Identify which cell holds the provided text, then report its [x, y] central coordinate. 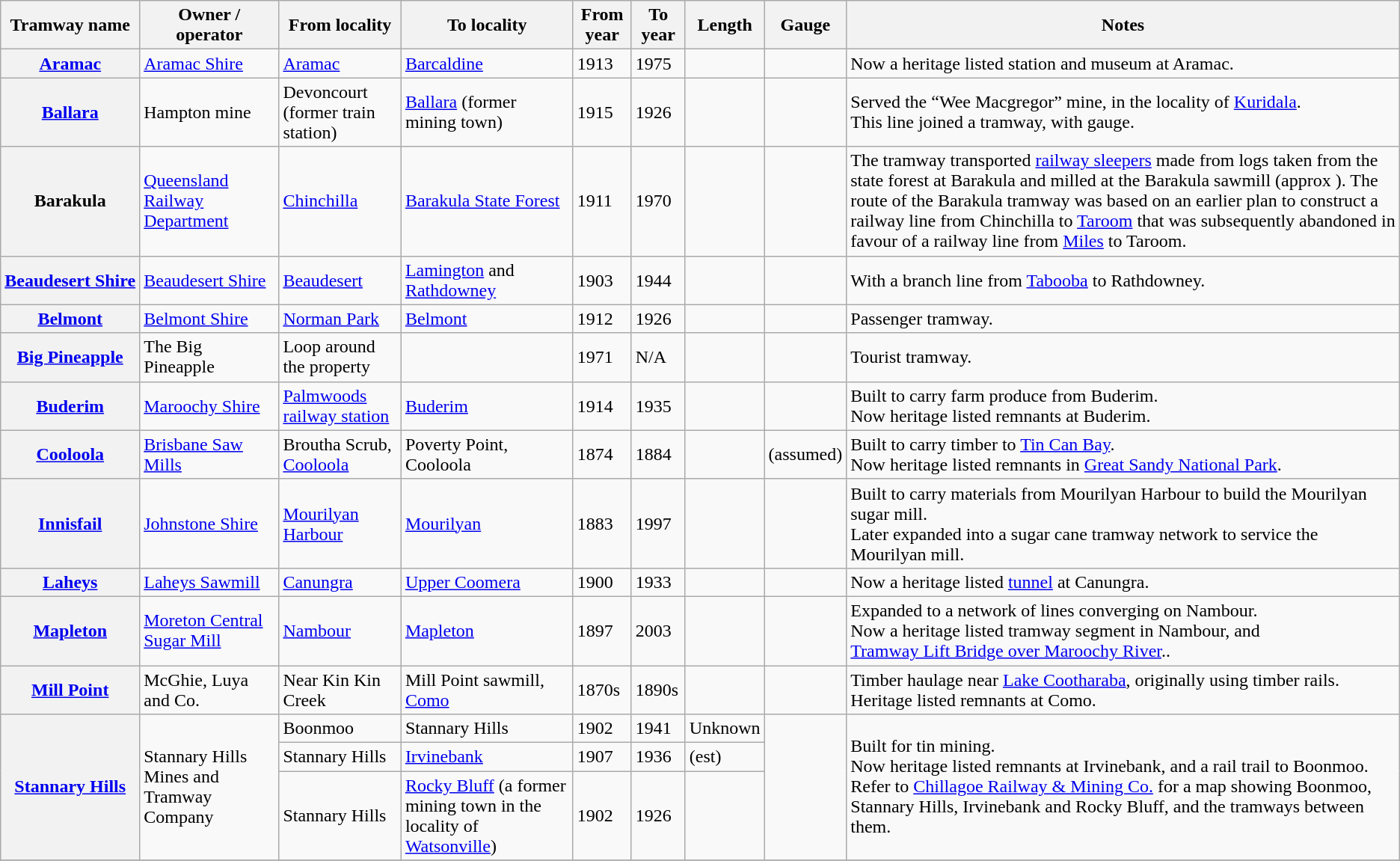
Unknown [725, 729]
Expanded to a network of lines converging on Nambour. Now a heritage listed tramway segment in Nambour, and Tramway Lift Bridge over Maroochy River.. [1123, 631]
Now a heritage listed station and museum at Aramac. [1123, 64]
Timber haulage near Lake Cootharaba, originally using timber rails. Heritage listed remnants at Como. [1123, 690]
1975 [658, 64]
Ballara [70, 112]
Barcaldine [487, 64]
Broutha Scrub, Cooloola [340, 455]
1883 [602, 524]
Cooloola [70, 455]
1941 [658, 729]
Boonmoo [340, 729]
McGhie, Luya and Co. [209, 690]
Brisbane Saw Mills [209, 455]
Barakula State Forest [487, 201]
Norman Park [340, 319]
Rocky Bluff (a former mining town in the locality of Watsonville) [487, 815]
1971 [602, 358]
1870s [602, 690]
Near Kin Kin Creek [340, 690]
With a branch line from Tabooba to Rathdowney. [1123, 280]
(assumed) [805, 455]
Laheys [70, 582]
Maroochy Shire [209, 405]
1913 [602, 64]
Owner / operator [209, 25]
Length [725, 25]
1970 [658, 201]
Poverty Point, Cooloola [487, 455]
Canungra [340, 582]
To locality [487, 25]
Tourist tramway. [1123, 358]
From year [602, 25]
Tramway name [70, 25]
1890s [658, 690]
Queensland Railway Department [209, 201]
1884 [658, 455]
Mourilyan Harbour [340, 524]
1997 [658, 524]
Loop around the property [340, 358]
Notes [1123, 25]
1903 [602, 280]
Innisfail [70, 524]
Palmwoods railway station [340, 405]
Now a heritage listed tunnel at Canungra. [1123, 582]
Ballara (former mining town) [487, 112]
Nambour [340, 631]
Belmont Shire [209, 319]
2003 [658, 631]
1897 [602, 631]
The Big Pineapple [209, 358]
Passenger tramway. [1123, 319]
Aramac Shire [209, 64]
Laheys Sawmill [209, 582]
Moreton Central Sugar Mill [209, 631]
Built to carry timber to Tin Can Bay. Now heritage listed remnants in Great Sandy National Park. [1123, 455]
Barakula [70, 201]
Mill Point [70, 690]
1914 [602, 405]
N/A [658, 358]
To year [658, 25]
Beaudesert [340, 280]
From locality [340, 25]
1907 [602, 757]
1944 [658, 280]
Gauge [805, 25]
1900 [602, 582]
1912 [602, 319]
Stannary Hills Mines and Tramway Company [209, 787]
Mourilyan [487, 524]
1935 [658, 405]
Mill Point sawmill, Como [487, 690]
1933 [658, 582]
1936 [658, 757]
Chinchilla [340, 201]
Served the “Wee Macgregor” mine, in the locality of Kuridala. This line joined a tramway, with gauge. [1123, 112]
(est) [725, 757]
Lamington and Rathdowney [487, 280]
Upper Coomera [487, 582]
1874 [602, 455]
Johnstone Shire [209, 524]
1911 [602, 201]
Devoncourt (former train station) [340, 112]
Big Pineapple [70, 358]
Hampton mine [209, 112]
Built to carry farm produce from Buderim. Now heritage listed remnants at Buderim. [1123, 405]
1915 [602, 112]
Irvinebank [487, 757]
